Output the [x, y] coordinate of the center of the cell containing the given text.  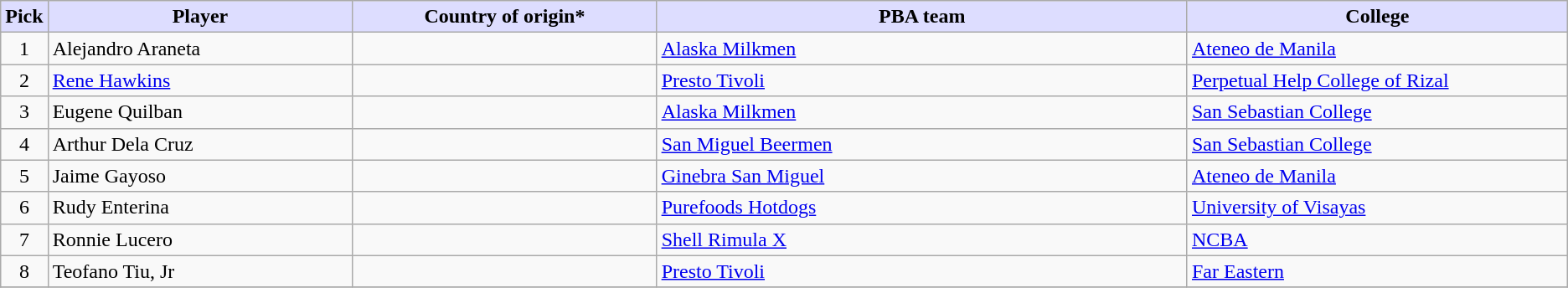
3 [24, 112]
Purefoods Hotdogs [921, 208]
NCBA [1377, 239]
Perpetual Help College of Rizal [1377, 80]
PBA team [921, 17]
8 [24, 271]
Jaime Gayoso [200, 176]
Country of origin* [504, 17]
Pick [24, 17]
Ronnie Lucero [200, 239]
Alejandro Araneta [200, 49]
San Miguel Beermen [921, 144]
Ginebra San Miguel [921, 176]
4 [24, 144]
1 [24, 49]
Far Eastern [1377, 271]
5 [24, 176]
Eugene Quilban [200, 112]
Arthur Dela Cruz [200, 144]
Rene Hawkins [200, 80]
Teofano Tiu, Jr [200, 271]
Player [200, 17]
6 [24, 208]
2 [24, 80]
College [1377, 17]
7 [24, 239]
Rudy Enterina [200, 208]
Shell Rimula X [921, 239]
University of Visayas [1377, 208]
